Output the [x, y] coordinate of the center of the cell containing the given text.  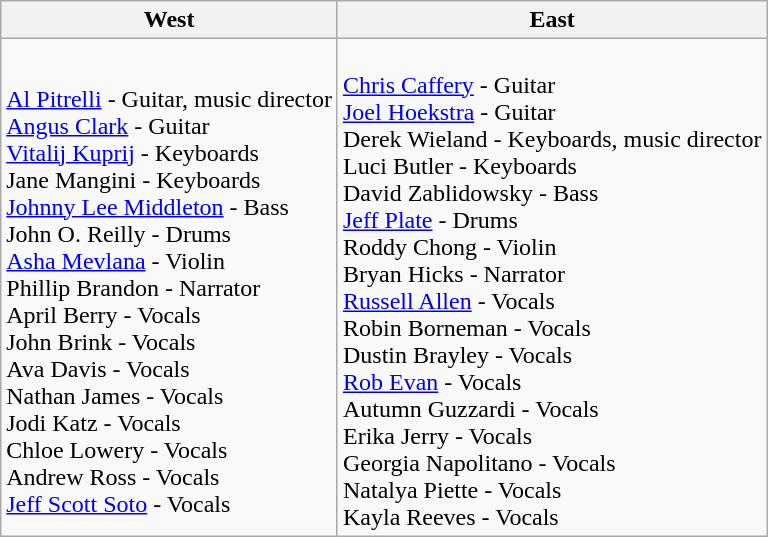
West [170, 20]
East [552, 20]
